Return (X, Y) of the center of cell containing provided text 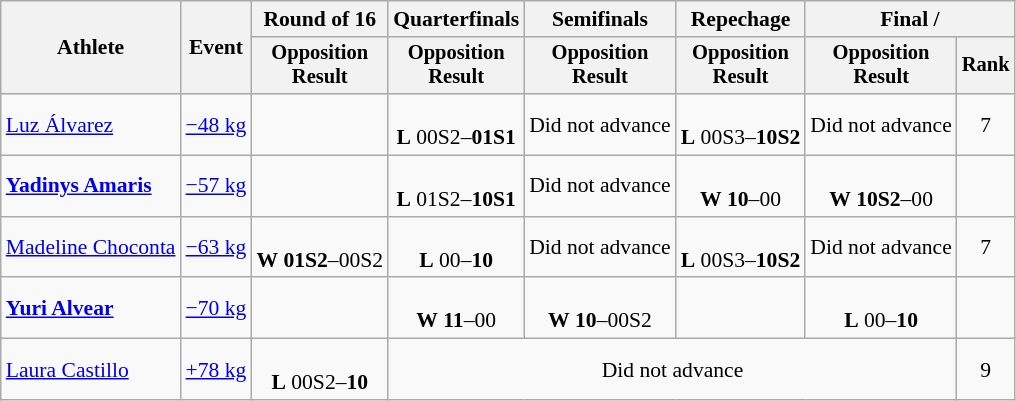
W 01S2–00S2 (320, 248)
Semifinals (600, 19)
L 00S2–10 (320, 370)
Quarterfinals (456, 19)
L 00S2–01S1 (456, 124)
−48 kg (216, 124)
Final / (910, 19)
W 10S2–00 (881, 186)
Repechage (741, 19)
Round of 16 (320, 19)
W 11–00 (456, 308)
Yuri Alvear (91, 308)
W 10–00 (741, 186)
Laura Castillo (91, 370)
Rank (986, 66)
Event (216, 48)
W 10–00S2 (600, 308)
+78 kg (216, 370)
−57 kg (216, 186)
L 01S2–10S1 (456, 186)
9 (986, 370)
−63 kg (216, 248)
Madeline Choconta (91, 248)
−70 kg (216, 308)
Yadinys Amaris (91, 186)
Luz Álvarez (91, 124)
Athlete (91, 48)
